Find where the given text appears and provide that cell's center as (x, y) coordinate. 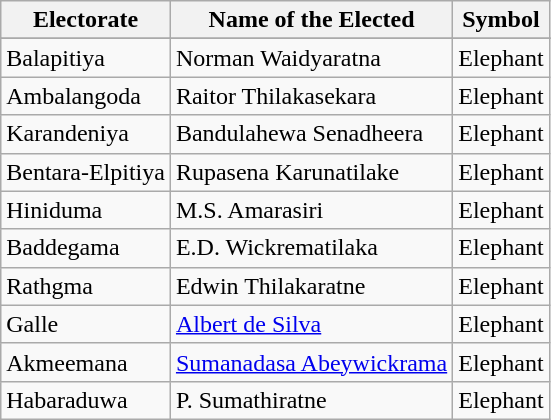
Symbol (501, 20)
P. Sumathiratne (311, 400)
Bentara-Elpitiya (86, 172)
Rathgma (86, 286)
Rupasena Karunatilake (311, 172)
Ambalangoda (86, 96)
Balapitiya (86, 58)
Edwin Thilakaratne (311, 286)
Habaraduwa (86, 400)
Raitor Thilakasekara (311, 96)
Albert de Silva (311, 324)
M.S. Amarasiri (311, 210)
Electorate (86, 20)
Hiniduma (86, 210)
Baddegama (86, 248)
Galle (86, 324)
Bandulahewa Senadheera (311, 134)
E.D. Wickrematilaka (311, 248)
Karandeniya (86, 134)
Sumanadasa Abeywickrama (311, 362)
Name of the Elected (311, 20)
Akmeemana (86, 362)
Norman Waidyaratna (311, 58)
